Scan for the cell matching the given text and deliver its (x, y) coordinate at center. 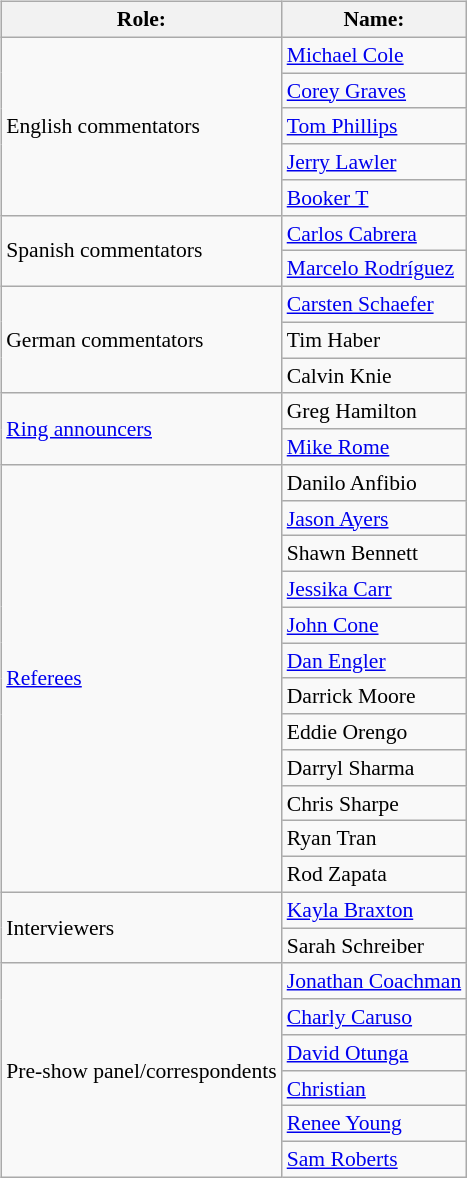
Kayla Braxton (374, 910)
Mike Rome (374, 447)
Carlos Cabrera (374, 233)
Ryan Tran (374, 839)
David Otunga (374, 1053)
Tom Phillips (374, 126)
German commentators (141, 340)
Role: (141, 20)
Jonathan Coachman (374, 981)
Marcelo Rodríguez (374, 269)
Chris Sharpe (374, 803)
Name: (374, 20)
Ring announcers (141, 428)
Calvin Knie (374, 376)
Pre-show panel/correspondents (141, 1070)
Darrick Moore (374, 696)
Carsten Schaefer (374, 305)
Rod Zapata (374, 875)
Interviewers (141, 928)
Sam Roberts (374, 1160)
Sarah Schreiber (374, 946)
Danilo Anfibio (374, 483)
Renee Young (374, 1124)
Booker T (374, 198)
Referees (141, 679)
Jerry Lawler (374, 162)
Eddie Orengo (374, 732)
Michael Cole (374, 55)
John Cone (374, 625)
Greg Hamilton (374, 411)
Corey Graves (374, 91)
English commentators (141, 126)
Darryl Sharma (374, 768)
Shawn Bennett (374, 554)
Tim Haber (374, 340)
Christian (374, 1088)
Dan Engler (374, 661)
Spanish commentators (141, 250)
Charly Caruso (374, 1017)
Jason Ayers (374, 518)
Jessika Carr (374, 590)
